Scan for the cell matching the given text and deliver its (x, y) coordinate at center. 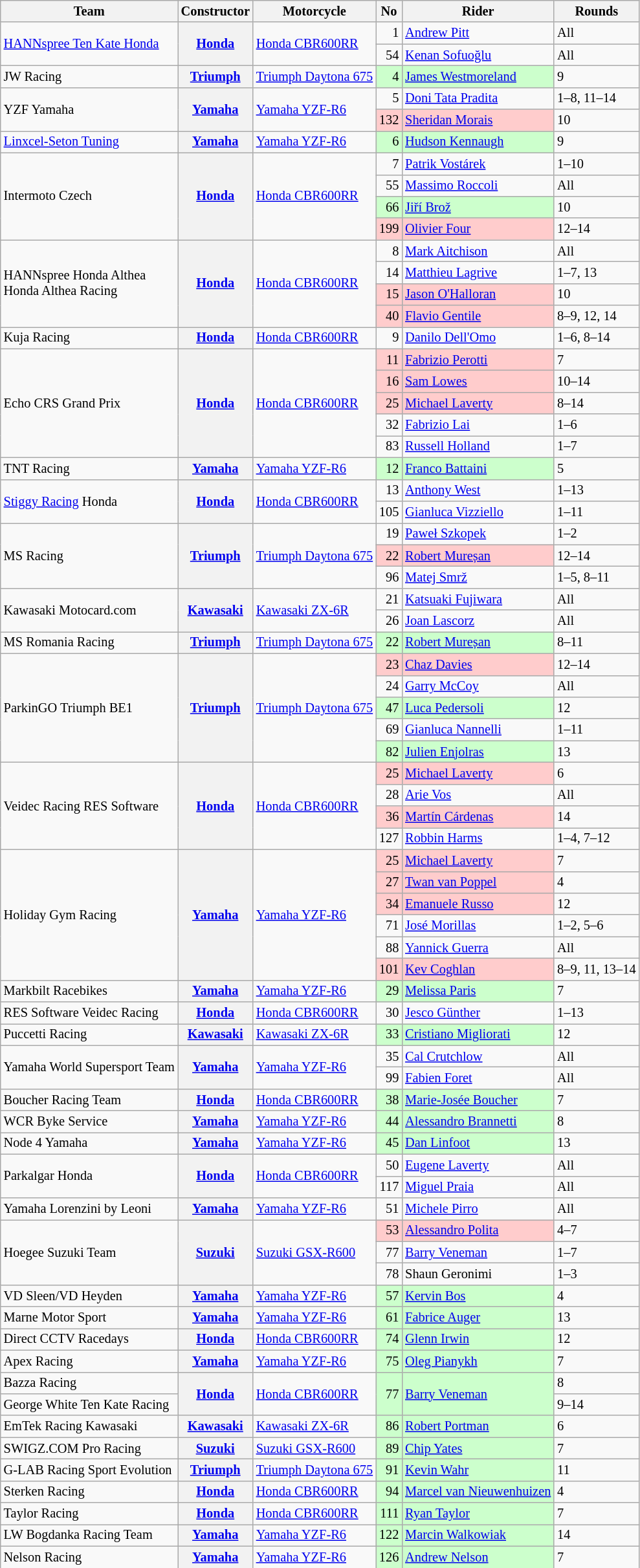
Sam Lowes (478, 381)
Alessandro Brannetti (478, 1122)
Doni Tata Pradita (478, 98)
35 (389, 1056)
Patrik Vostárek (478, 164)
Kev Coghlan (478, 969)
LW Bogdanka Racing Team (89, 1535)
Andrew Nelson (478, 1557)
Fabrizio Perotti (478, 360)
Oleg Pianykh (478, 1361)
Kervin Bos (478, 1296)
Kevin Wahr (478, 1470)
101 (389, 969)
1–5, 8–11 (597, 577)
James Westmoreland (478, 76)
Massimo Roccoli (478, 186)
105 (389, 512)
29 (389, 991)
21 (389, 599)
40 (389, 316)
Emanuele Russo (478, 904)
1–6, 8–14 (597, 338)
82 (389, 752)
51 (389, 1208)
Katsuaki Fujiwara (478, 599)
36 (389, 817)
91 (389, 1470)
Sterken Racing (89, 1492)
YZF Yamaha (89, 109)
George White Ten Kate Racing (89, 1404)
Markbilt Racebikes (89, 991)
Rounds (597, 11)
Echo CRS Grand Prix (89, 403)
122 (389, 1535)
4–7 (597, 1230)
WCR Byke Service (89, 1122)
23 (389, 664)
30 (389, 1013)
Jesco Günther (478, 1013)
1 (389, 33)
8–9, 12, 14 (597, 316)
Linxcel-Seton Tuning (89, 142)
Twan van Poppel (478, 882)
28 (389, 795)
Nelson Racing (89, 1557)
Taylor Racing (89, 1514)
MS Racing (89, 555)
61 (389, 1318)
MS Romania Racing (89, 642)
Fabrizio Lai (478, 425)
Gianluca Nannelli (478, 730)
34 (389, 904)
Hudson Kennaugh (478, 142)
Joan Lascorz (478, 621)
HANNspree Ten Kate Honda (89, 44)
199 (389, 229)
32 (389, 425)
HANNspree Honda AltheaHonda Althea Racing (89, 283)
71 (389, 926)
ParkinGO Triumph BE1 (89, 708)
Marcel van Nieuwenhuizen (478, 1492)
Dan Linfoot (478, 1143)
75 (389, 1361)
Russell Holland (478, 446)
94 (389, 1492)
127 (389, 838)
69 (389, 730)
57 (389, 1296)
1–7, 13 (597, 272)
Arie Vos (478, 795)
96 (389, 577)
Yamaha World Supersport Team (89, 1067)
53 (389, 1230)
Marie-Josée Boucher (478, 1100)
86 (389, 1426)
Anthony West (478, 490)
Mark Aitchison (478, 251)
16 (389, 381)
SWIGZ.COM Pro Racing (89, 1448)
Jiří Brož (478, 207)
Rider (478, 11)
Hoegee Suzuki Team (89, 1252)
Matthieu Lagrive (478, 272)
Yamaha Lorenzini by Leoni (89, 1208)
Stiggy Racing Honda (89, 501)
83 (389, 446)
Martín Cárdenas (478, 817)
27 (389, 882)
Danilo Dell'Omo (478, 338)
Kenan Sofuoğlu (478, 55)
54 (389, 55)
Paweł Szkopek (478, 534)
111 (389, 1514)
TNT Racing (89, 468)
44 (389, 1122)
Glenn Irwin (478, 1339)
Eugene Laverty (478, 1165)
8–14 (597, 403)
Ryan Taylor (478, 1514)
1–3 (597, 1274)
Yannick Guerra (478, 948)
Gianluca Vizziello (478, 512)
Team (89, 11)
Intermoto Czech (89, 197)
Alessandro Polita (478, 1230)
Shaun Geronimi (478, 1274)
Marcin Walkowiak (478, 1535)
José Morillas (478, 926)
88 (389, 948)
55 (389, 186)
Miguel Praia (478, 1187)
Kuja Racing (89, 338)
19 (389, 534)
1–10 (597, 164)
Veidec Racing RES Software (89, 806)
Cristiano Migliorati (478, 1034)
No (389, 11)
Chaz Davies (478, 664)
117 (389, 1187)
50 (389, 1165)
Apex Racing (89, 1361)
1–2 (597, 534)
38 (389, 1100)
Robert Portman (478, 1426)
Michele Pirro (478, 1208)
Fabien Foret (478, 1078)
Cal Crutchlow (478, 1056)
26 (389, 621)
Marne Motor Sport (89, 1318)
Bazza Racing (89, 1383)
8–11 (597, 642)
47 (389, 708)
Julien Enjolras (478, 752)
Holiday Gym Racing (89, 915)
66 (389, 207)
1–8, 11–14 (597, 98)
Andrew Pitt (478, 33)
Olivier Four (478, 229)
24 (389, 686)
Boucher Racing Team (89, 1100)
Node 4 Yamaha (89, 1143)
132 (389, 120)
G-LAB Racing Sport Evolution (89, 1470)
Luca Pedersoli (478, 708)
Chip Yates (478, 1448)
15 (389, 294)
1–4, 7–12 (597, 838)
78 (389, 1274)
33 (389, 1034)
9–14 (597, 1404)
126 (389, 1557)
74 (389, 1339)
Melissa Paris (478, 991)
Sheridan Morais (478, 120)
JW Racing (89, 76)
Direct CCTV Racedays (89, 1339)
Robbin Harms (478, 838)
Flavio Gentile (478, 316)
1–2, 5–6 (597, 926)
45 (389, 1143)
89 (389, 1448)
Puccetti Racing (89, 1034)
1–6 (597, 425)
Jason O'Halloran (478, 294)
RES Software Veidec Racing (89, 1013)
8–9, 11, 13–14 (597, 969)
99 (389, 1078)
Kawasaki Motocard.com (89, 609)
Parkalgar Honda (89, 1176)
EmTek Racing Kawasaki (89, 1426)
Matej Smrž (478, 577)
10–14 (597, 381)
Franco Battaini (478, 468)
VD Sleen/VD Heyden (89, 1296)
Garry McCoy (478, 686)
Constructor (215, 11)
Fabrice Auger (478, 1318)
Motorcycle (314, 11)
